Provide the (X, Y) coordinate of the cell's center where the given text is located.  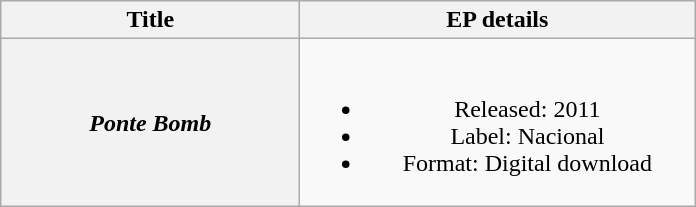
Ponte Bomb (150, 122)
EP details (498, 20)
Title (150, 20)
Released: 2011Label: NacionalFormat: Digital download (498, 122)
